Output the [X, Y] coordinate of the center of the cell containing the given text.  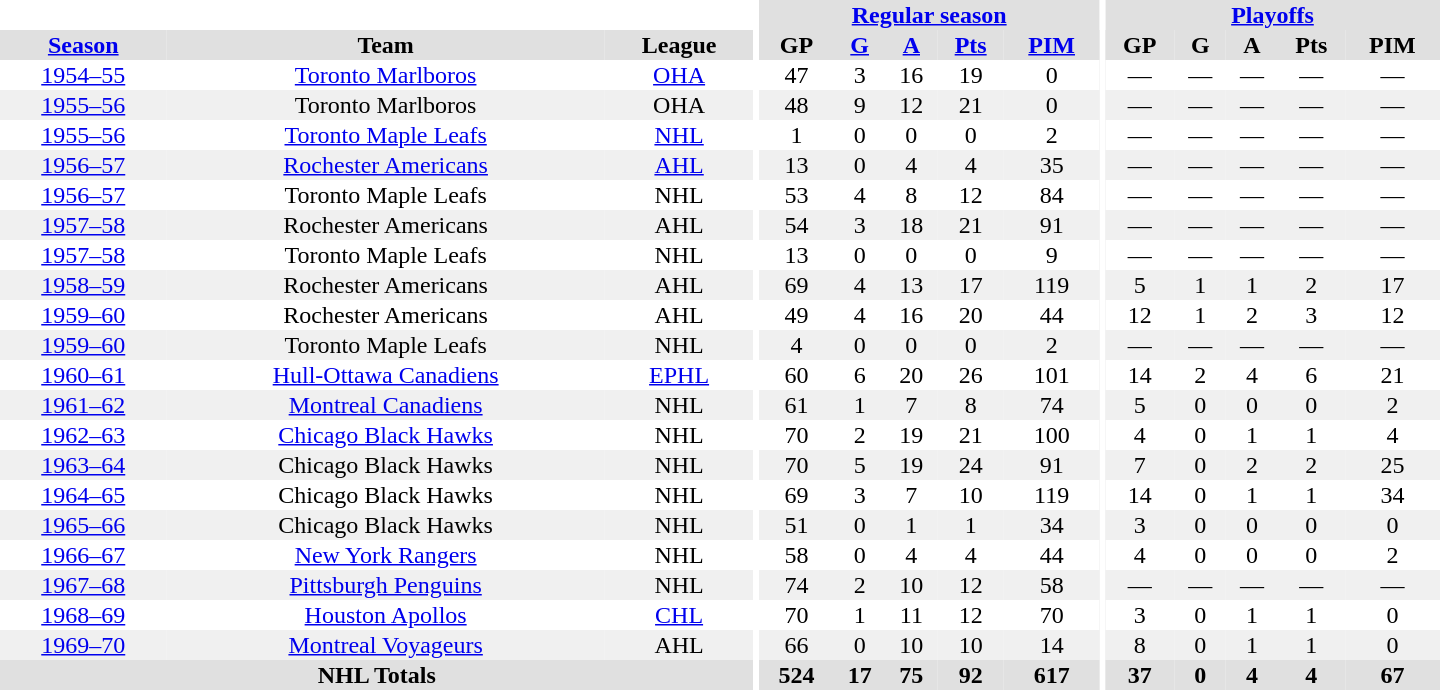
101 [1052, 375]
100 [1052, 435]
Houston Apollos [386, 615]
66 [796, 645]
Montreal Voyageurs [386, 645]
54 [796, 225]
1969–70 [84, 645]
1960–61 [84, 375]
Season [84, 45]
Montreal Canadiens [386, 405]
26 [970, 375]
49 [796, 315]
84 [1052, 195]
CHL [680, 615]
25 [1392, 465]
Playoffs [1272, 15]
League [680, 45]
18 [911, 225]
37 [1140, 675]
1966–67 [84, 555]
75 [911, 675]
NHL Totals [376, 675]
67 [1392, 675]
51 [796, 525]
1962–63 [84, 435]
60 [796, 375]
Regular season [929, 15]
Team [386, 45]
1958–59 [84, 285]
1964–65 [84, 495]
48 [796, 105]
35 [1052, 165]
24 [970, 465]
92 [970, 675]
New York Rangers [386, 555]
524 [796, 675]
Hull-Ottawa Canadiens [386, 375]
1965–66 [84, 525]
1961–62 [84, 405]
11 [911, 615]
Pittsburgh Penguins [386, 585]
1963–64 [84, 465]
617 [1052, 675]
EPHL [680, 375]
61 [796, 405]
47 [796, 75]
1968–69 [84, 615]
53 [796, 195]
1967–68 [84, 585]
1954–55 [84, 75]
